Locate the cell with the specified text and output its (x, y) center coordinate. 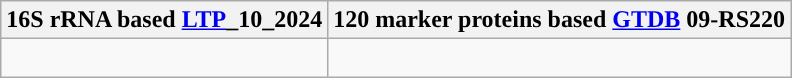
16S rRNA based LTP_10_2024 (164, 20)
120 marker proteins based GTDB 09-RS220 (560, 20)
